Locate the cell with the specified text and output its [X, Y] center coordinate. 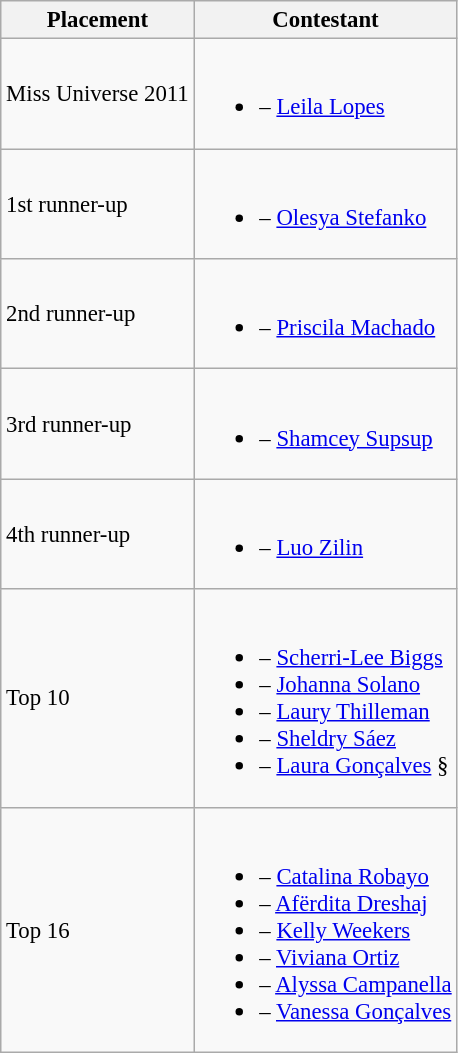
– Luo Zilin [326, 534]
1st runner-up [98, 204]
– Catalina Robayo – Afërdita Dreshaj – Kelly Weekers – Viviana Ortiz – Alyssa Campanella – Vanessa Gonçalves [326, 930]
– Olesya Stefanko [326, 204]
Placement [98, 20]
Miss Universe 2011 [98, 94]
– Priscila Machado [326, 314]
– Leila Lopes [326, 94]
– Shamcey Supsup [326, 424]
– Scherri-Lee Biggs – Johanna Solano – Laury Thilleman – Sheldry Sáez – Laura Gonçalves § [326, 698]
Contestant [326, 20]
3rd runner-up [98, 424]
4th runner-up [98, 534]
2nd runner-up [98, 314]
Top 10 [98, 698]
Top 16 [98, 930]
